Scan for the cell matching the given text and deliver its (x, y) coordinate at center. 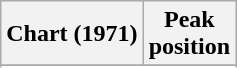
Peakposition (189, 34)
Chart (1971) (72, 34)
